Provide the [X, Y] coordinate of the cell's center where the given text is located.  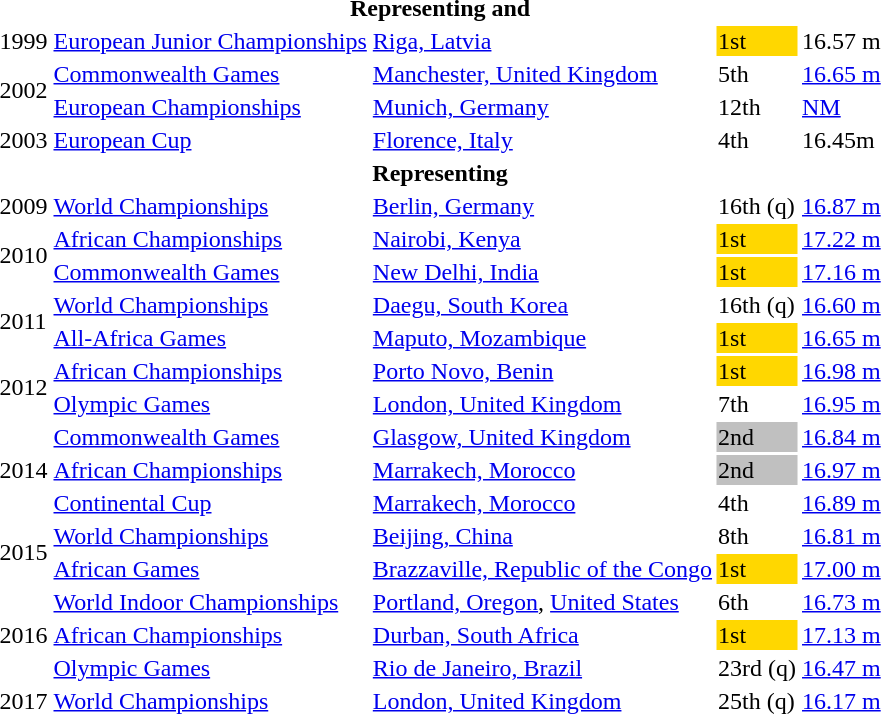
Glasgow, United Kingdom [542, 437]
Portland, Oregon, United States [542, 602]
Porto Novo, Benin [542, 371]
Florence, Italy [542, 140]
New Delhi, India [542, 272]
7th [758, 404]
European Cup [210, 140]
23rd (q) [758, 668]
Munich, Germany [542, 107]
5th [758, 74]
Berlin, Germany [542, 206]
All-Africa Games [210, 338]
Durban, South Africa [542, 635]
Beijing, China [542, 536]
European Junior Championships [210, 41]
Maputo, Mozambique [542, 338]
World Indoor Championships [210, 602]
Daegu, South Korea [542, 305]
African Games [210, 569]
European Championships [210, 107]
8th [758, 536]
London, United Kingdom [542, 404]
Nairobi, Kenya [542, 239]
Rio de Janeiro, Brazil [542, 668]
12th [758, 107]
Brazzaville, Republic of the Congo [542, 569]
Manchester, United Kingdom [542, 74]
Riga, Latvia [542, 41]
6th [758, 602]
Continental Cup [210, 503]
